Detect which cell encompasses the target text, then output its (x, y) center coordinate. 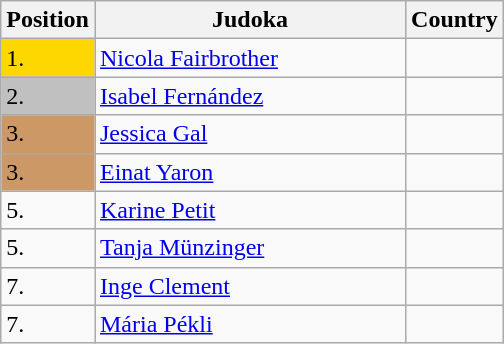
1. (48, 58)
Einat Yaron (250, 172)
Country (455, 20)
Karine Petit (250, 210)
Isabel Fernández (250, 96)
Judoka (250, 20)
Jessica Gal (250, 134)
Position (48, 20)
Mária Pékli (250, 324)
Nicola Fairbrother (250, 58)
2. (48, 96)
Tanja Münzinger (250, 248)
Inge Clement (250, 286)
